Locate the cell with the specified text and output its (X, Y) center coordinate. 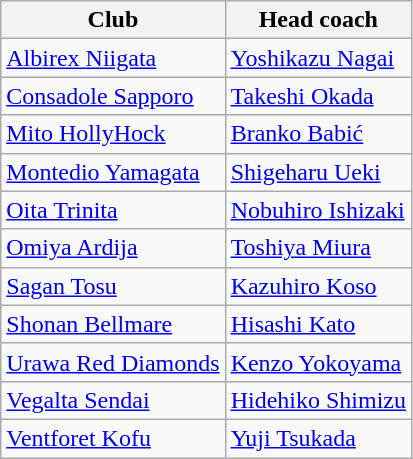
Club (113, 20)
Yuji Tsukada (318, 438)
Shonan Bellmare (113, 324)
Omiya Ardija (113, 248)
Branko Babić (318, 134)
Vegalta Sendai (113, 400)
Head coach (318, 20)
Montedio Yamagata (113, 172)
Mito HollyHock (113, 134)
Hisashi Kato (318, 324)
Nobuhiro Ishizaki (318, 210)
Toshiya Miura (318, 248)
Yoshikazu Nagai (318, 58)
Shigeharu Ueki (318, 172)
Kenzo Yokoyama (318, 362)
Kazuhiro Koso (318, 286)
Urawa Red Diamonds (113, 362)
Ventforet Kofu (113, 438)
Sagan Tosu (113, 286)
Takeshi Okada (318, 96)
Oita Trinita (113, 210)
Hidehiko Shimizu (318, 400)
Albirex Niigata (113, 58)
Consadole Sapporo (113, 96)
